Identify which cell holds the provided text, then report its (x, y) central coordinate. 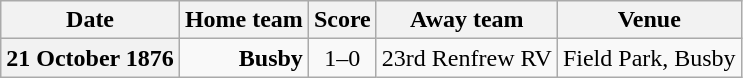
Away team (466, 20)
Busby (244, 58)
Home team (244, 20)
21 October 1876 (90, 58)
Score (342, 20)
Venue (649, 20)
23rd Renfrew RV (466, 58)
Date (90, 20)
Field Park, Busby (649, 58)
1–0 (342, 58)
